For the text-containing cell, return its midpoint in [X, Y] coordinate format. 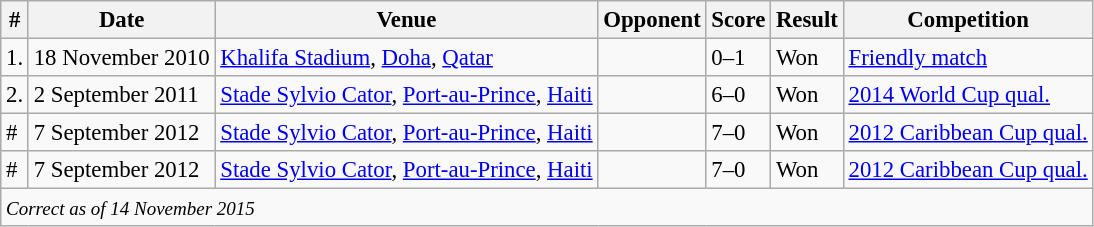
18 November 2010 [121, 58]
Correct as of 14 November 2015 [547, 208]
Score [738, 20]
Opponent [652, 20]
Venue [406, 20]
2 September 2011 [121, 95]
Competition [968, 20]
Khalifa Stadium, Doha, Qatar [406, 58]
2014 World Cup qual. [968, 95]
Date [121, 20]
Result [808, 20]
1. [15, 58]
6–0 [738, 95]
0–1 [738, 58]
Friendly match [968, 58]
2. [15, 95]
